Provide the [x, y] coordinate of the cell's center where the given text is located.  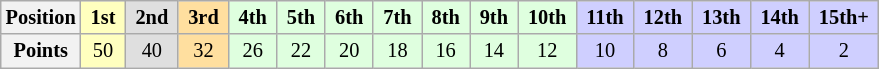
22 [301, 51]
9th [494, 17]
5th [301, 17]
7th [397, 17]
13th [721, 17]
Points [41, 51]
8 [663, 51]
10 [604, 51]
14 [494, 51]
6th [349, 17]
12th [663, 17]
10th [547, 17]
2nd [152, 17]
8th [446, 17]
50 [104, 51]
6 [721, 51]
1st [104, 17]
2 [844, 51]
12 [547, 51]
15th+ [844, 17]
11th [604, 17]
40 [152, 51]
20 [349, 51]
18 [397, 51]
4th [253, 17]
14th [779, 17]
3rd [203, 17]
26 [253, 51]
16 [446, 51]
Position [41, 17]
4 [779, 51]
32 [203, 51]
